Locate the cell with the specified text and output its [X, Y] center coordinate. 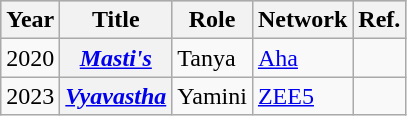
Role [212, 20]
ZEE5 [302, 96]
2023 [30, 96]
Tanya [212, 58]
Aha [302, 58]
Network [302, 20]
Ref. [380, 20]
2020 [30, 58]
Vyavastha [116, 96]
Masti's [116, 58]
Yamini [212, 96]
Year [30, 20]
Title [116, 20]
